Return [X, Y] of the center of cell containing provided text 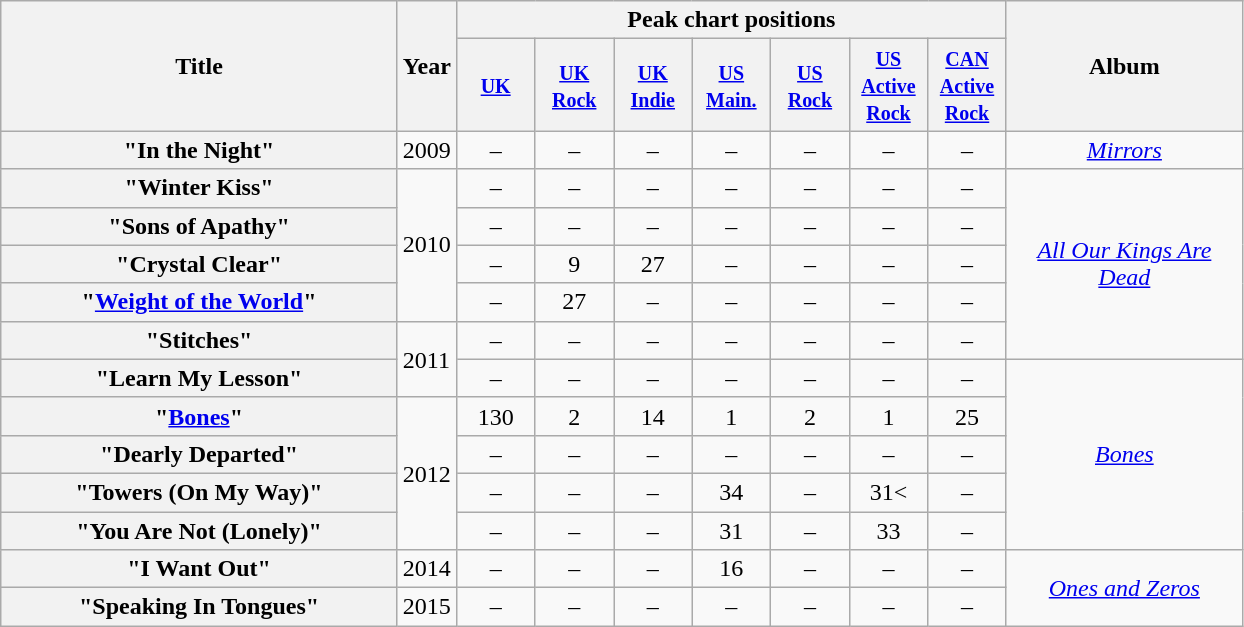
2014 [426, 569]
Ones and Zeros [1124, 588]
2012 [426, 473]
"Towers (On My Way)" [200, 492]
Album [1124, 66]
USActive Rock [888, 85]
Peak chart positions [731, 20]
130 [496, 416]
31< [888, 492]
14 [654, 416]
Title [200, 66]
2010 [426, 245]
33 [888, 531]
CANActive Rock [968, 85]
UK [496, 85]
Mirrors [1124, 150]
Year [426, 66]
"I Want Out" [200, 569]
"Dearly Departed" [200, 454]
2009 [426, 150]
"Crystal Clear" [200, 264]
"In the Night" [200, 150]
Bones [1124, 454]
"Sons of Apathy" [200, 226]
2015 [426, 607]
All Our Kings Are Dead [1124, 264]
USMain. [732, 85]
16 [732, 569]
"Bones" [200, 416]
"Weight of the World" [200, 302]
"Stitches" [200, 340]
25 [968, 416]
9 [574, 264]
"You Are Not (Lonely)" [200, 531]
2011 [426, 359]
USRock [810, 85]
UKRock [574, 85]
"Winter Kiss" [200, 188]
UKIndie [654, 85]
"Learn My Lesson" [200, 378]
"Speaking In Tongues" [200, 607]
34 [732, 492]
31 [732, 531]
